Search for the cell housing the specified text and yield its (x, y) center coordinate. 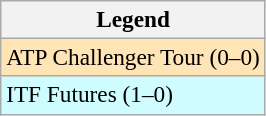
ATP Challenger Tour (0–0) (133, 57)
Legend (133, 19)
ITF Futures (1–0) (133, 95)
